Return [X, Y] of the center of cell containing provided text 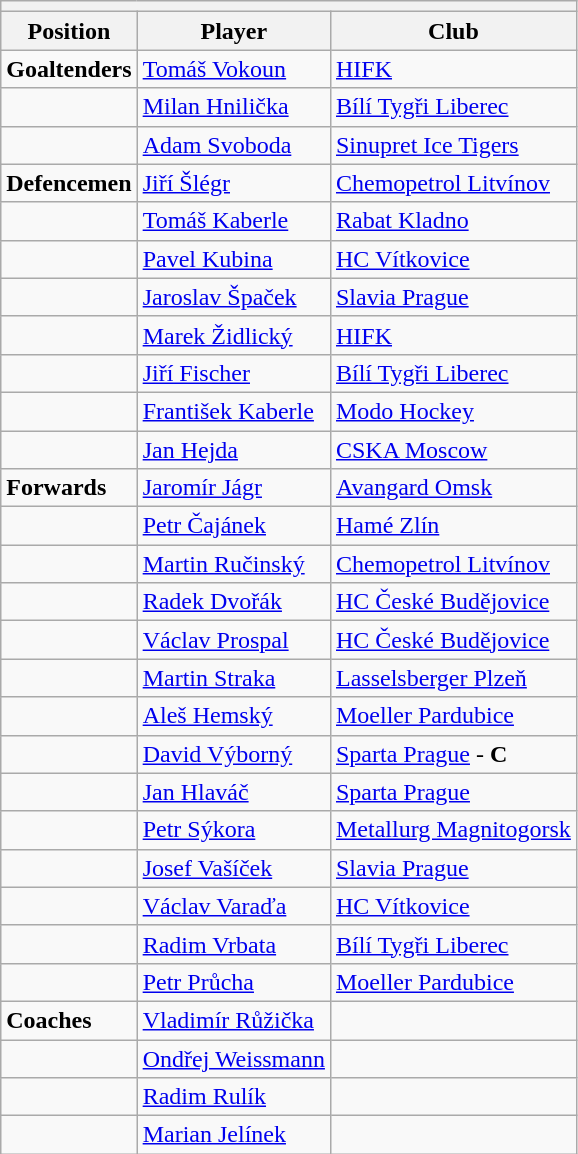
Lasselsberger Plzeň [453, 678]
Petr Sýkora [234, 830]
Radek Dvořák [234, 602]
Sinupret Ice Tigers [453, 145]
Martin Straka [234, 678]
Sparta Prague - C [453, 754]
Martin Ručinský [234, 564]
Aleš Hemský [234, 716]
Position [69, 31]
Tomáš Kaberle [234, 221]
Coaches [69, 1020]
Jiří Šlégr [234, 183]
Josef Vašíček [234, 868]
Václav Prospal [234, 640]
CSKA Moscow [453, 449]
Vladimír Růžička [234, 1020]
Player [234, 31]
Tomáš Vokoun [234, 69]
Club [453, 31]
Hamé Zlín [453, 526]
Jaroslav Špaček [234, 297]
Petr Průcha [234, 982]
Avangard Omsk [453, 488]
Metallurg Magnitogorsk [453, 830]
Defencemen [69, 183]
Pavel Kubina [234, 259]
Goaltenders [69, 69]
David Výborný [234, 754]
Jiří Fischer [234, 373]
Ondřej Weissmann [234, 1059]
Jan Hlaváč [234, 792]
Modo Hockey [453, 411]
Rabat Kladno [453, 221]
Radim Vrbata [234, 944]
Sparta Prague [453, 792]
Milan Hnilička [234, 107]
Forwards [69, 488]
Marian Jelínek [234, 1135]
Radim Rulík [234, 1097]
Jaromír Jágr [234, 488]
Václav Varaďa [234, 906]
Marek Židlický [234, 335]
Jan Hejda [234, 449]
František Kaberle [234, 411]
Petr Čajánek [234, 526]
Adam Svoboda [234, 145]
